Find where the given text appears and provide that cell's center as (x, y) coordinate. 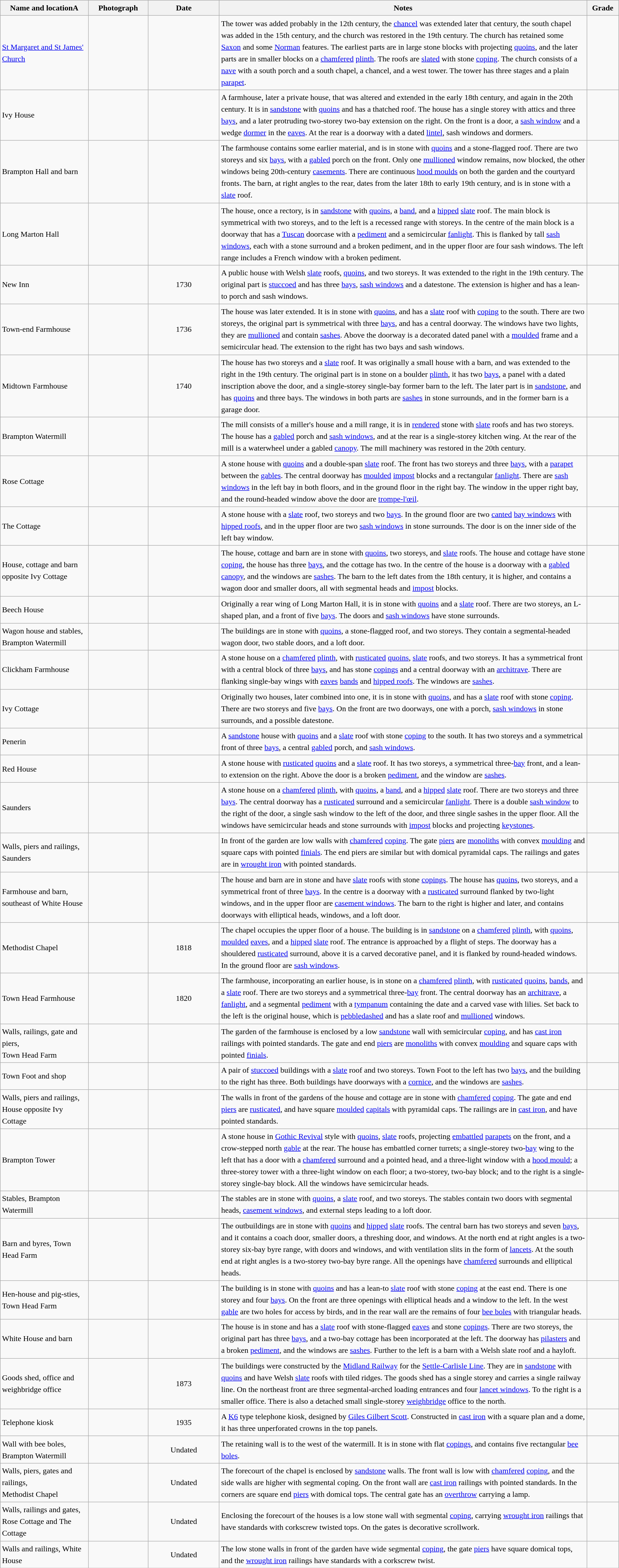
Town-end Farmhouse (44, 329)
Brampton Watermill (44, 436)
Walls, railings, gate and piers,Town Head Farm (44, 1043)
1935 (184, 1422)
1730 (184, 285)
Wagon house and stables,Brampton Watermill (44, 637)
The Cottage (44, 526)
Grade (603, 8)
Walls, piers, gates and railings,Methodist Chapel (44, 1482)
1736 (184, 329)
Penerin (44, 742)
Brampton Hall and barn (44, 172)
Walls, piers and railings, Saunders (44, 852)
Hen-house and pig-sties,Town Head Farm (44, 1300)
Ivy House (44, 115)
Midtown Farmhouse (44, 386)
Walls and railings, White House (44, 1554)
Rose Cottage (44, 481)
1818 (184, 948)
Methodist Chapel (44, 948)
Town Foot and shop (44, 1076)
Date (184, 8)
Ivy Cottage (44, 709)
Saunders (44, 808)
Walls, piers and railings,House opposite Ivy Cottage (44, 1109)
Brampton Tower (44, 1160)
Farmhouse and barn,southeast of White House (44, 897)
Photograph (118, 8)
Name and locationA (44, 8)
Clickham Farmhouse (44, 670)
1820 (184, 999)
The retaining wall is to the west of the watermill. It is in stone with flat copings, and contains five rectangular bee boles. (403, 1450)
New Inn (44, 285)
1873 (184, 1384)
House, cottage and barnopposite Ivy Cottage (44, 571)
Stables, Brampton Watermill (44, 1204)
Walls, railings and gates,Rose Cottage and The Cottage (44, 1522)
Town Head Farmhouse (44, 999)
White House and barn (44, 1339)
Telephone kiosk (44, 1422)
Red House (44, 769)
St Margaret and St James' Church (44, 53)
1740 (184, 386)
Notes (403, 8)
Beech House (44, 610)
Goods shed, office andweighbridge office (44, 1384)
Wall with bee boles,Brampton Watermill (44, 1450)
Barn and byres, Town Head Farm (44, 1249)
Long Marton Hall (44, 234)
